Capture the cell that displays the provided text and extract its (X, Y) central coordinate. 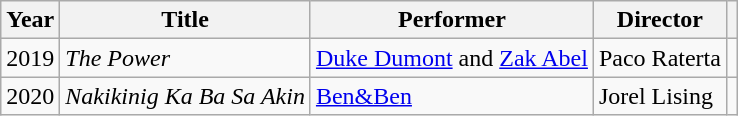
Jorel Lising (660, 96)
Year (30, 20)
Duke Dumont and Zak Abel (452, 58)
Ben&Ben (452, 96)
Performer (452, 20)
Title (186, 20)
Nakikinig Ka Ba Sa Akin (186, 96)
2019 (30, 58)
Paco Raterta (660, 58)
Director (660, 20)
The Power (186, 58)
2020 (30, 96)
